Find where the given text appears and provide that cell's center as (x, y) coordinate. 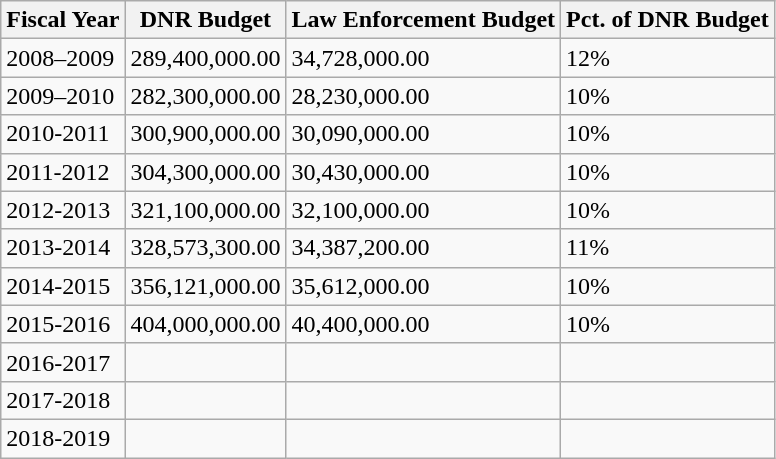
32,100,000.00 (424, 210)
DNR Budget (206, 20)
Law Enforcement Budget (424, 20)
2011-2012 (63, 172)
2018-2019 (63, 438)
300,900,000.00 (206, 134)
34,387,200.00 (424, 248)
321,100,000.00 (206, 210)
356,121,000.00 (206, 286)
2016-2017 (63, 362)
404,000,000.00 (206, 324)
2015-2016 (63, 324)
2017-2018 (63, 400)
2010-2011 (63, 134)
Fiscal Year (63, 20)
2012-2013 (63, 210)
328,573,300.00 (206, 248)
2009–2010 (63, 96)
289,400,000.00 (206, 58)
2013-2014 (63, 248)
40,400,000.00 (424, 324)
34,728,000.00 (424, 58)
Pct. of DNR Budget (668, 20)
304,300,000.00 (206, 172)
30,430,000.00 (424, 172)
12% (668, 58)
2008–2009 (63, 58)
282,300,000.00 (206, 96)
30,090,000.00 (424, 134)
2014-2015 (63, 286)
11% (668, 248)
28,230,000.00 (424, 96)
35,612,000.00 (424, 286)
